Find where the given text appears and provide that cell's center as (X, Y) coordinate. 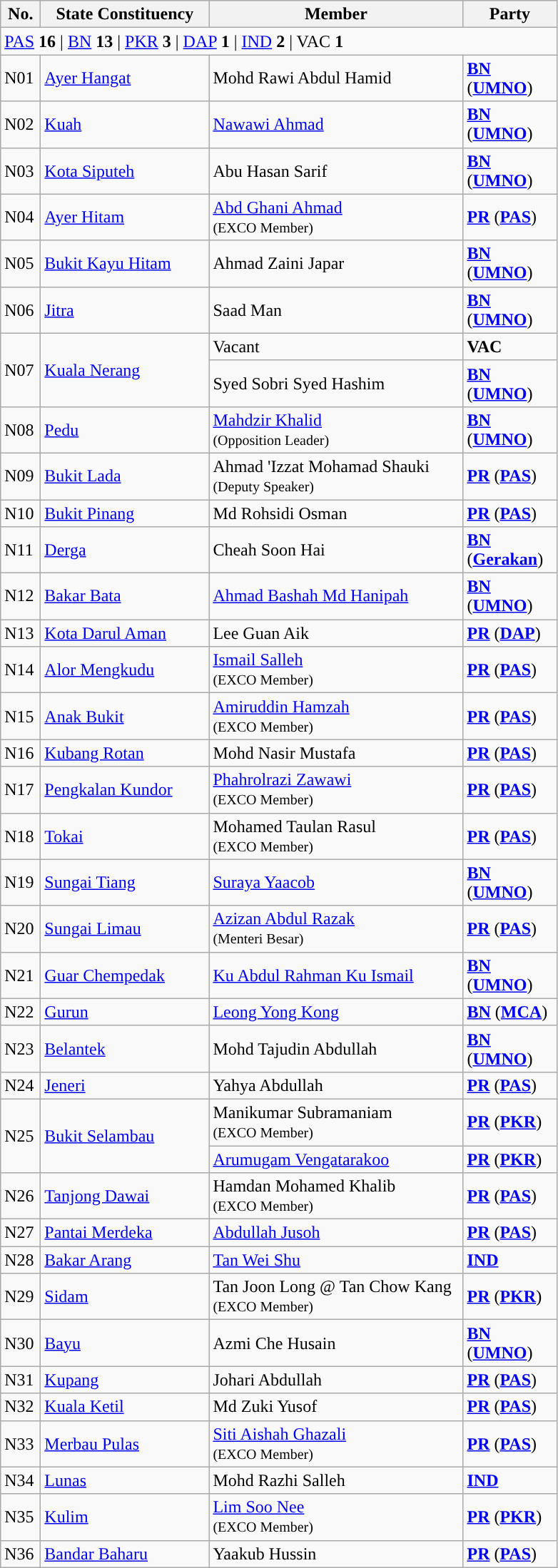
Pengkalan Kundor (125, 790)
BN (Gerakan) (509, 550)
Abd Ghani Ahmad (EXCO Member) (336, 217)
N36 (21, 1554)
Abu Hasan Sarif (336, 171)
Bayu (125, 1343)
Alor Mengkudu (125, 670)
Saad Man (336, 309)
N23 (21, 1048)
Jeneri (125, 1085)
Bandar Baharu (125, 1554)
N07 (21, 369)
Phahrolrazi Zawawi (EXCO Member) (336, 790)
N05 (21, 264)
Ahmad 'Izzat Mohamad Shauki (Deputy Speaker) (336, 476)
N09 (21, 476)
State Constituency (125, 14)
N13 (21, 633)
Kuah (125, 124)
Kuala Ketil (125, 1407)
N35 (21, 1517)
Ismail Salleh (EXCO Member) (336, 670)
Gurun (125, 1012)
Mahdzir Khalid (Opposition Leader) (336, 429)
Ahmad Zaini Japar (336, 264)
N10 (21, 513)
N15 (21, 716)
N24 (21, 1085)
Ku Abdul Rahman Ku Ismail (336, 975)
Yaakub Hussin (336, 1554)
Ahmad Bashah Md Hanipah (336, 596)
Kulim (125, 1517)
N11 (21, 550)
Mohd Tajudin Abdullah (336, 1048)
Lim Soo Nee (EXCO Member) (336, 1517)
Suraya Yaacob (336, 883)
Bukit Kayu Hitam (125, 264)
PR (DAP) (509, 633)
N12 (21, 596)
N02 (21, 124)
Tan Joon Long @ Tan Chow Kang (EXCO Member) (336, 1296)
N03 (21, 171)
Md Rohsidi Osman (336, 513)
N30 (21, 1343)
Tanjong Dawai (125, 1197)
Lee Guan Aik (336, 633)
N31 (21, 1380)
VAC (509, 347)
Derga (125, 550)
Mohd Nasir Mustafa (336, 753)
Mohd Rawi Abdul Hamid (336, 78)
Hamdan Mohamed Khalib (EXCO Member) (336, 1197)
N17 (21, 790)
Jitra (125, 309)
BN (MCA) (509, 1012)
N29 (21, 1296)
Azizan Abdul Razak (Menteri Besar) (336, 928)
N19 (21, 883)
N27 (21, 1233)
N01 (21, 78)
N26 (21, 1197)
N20 (21, 928)
Kubang Rotan (125, 753)
N28 (21, 1260)
Mohd Razhi Salleh (336, 1480)
N06 (21, 309)
Leong Yong Kong (336, 1012)
Abdullah Jusoh (336, 1233)
Pedu (125, 429)
N16 (21, 753)
Vacant (336, 347)
N33 (21, 1443)
Merbau Pulas (125, 1443)
Bakar Bata (125, 596)
PAS 16 | BN 13 | PKR 3 | DAP 1 | IND 2 | VAC 1 (278, 41)
Bakar Arang (125, 1260)
Kota Siputeh (125, 171)
Nawawi Ahmad (336, 124)
Siti Aishah Ghazali (EXCO Member) (336, 1443)
N14 (21, 670)
Bukit Selambau (125, 1135)
Tan Wei Shu (336, 1260)
Kupang (125, 1380)
Ayer Hitam (125, 217)
N32 (21, 1407)
Member (336, 14)
Azmi Che Husain (336, 1343)
N25 (21, 1135)
Arumugam Vengatarakoo (336, 1159)
Tokai (125, 836)
Anak Bukit (125, 716)
Md Zuki Yusof (336, 1407)
Kota Darul Aman (125, 633)
N21 (21, 975)
N08 (21, 429)
N34 (21, 1480)
N18 (21, 836)
Guar Chempedak (125, 975)
Bukit Lada (125, 476)
Manikumar Subramaniam (EXCO Member) (336, 1122)
No. (21, 14)
Johari Abdullah (336, 1380)
Amiruddin Hamzah (EXCO Member) (336, 716)
N22 (21, 1012)
Cheah Soon Hai (336, 550)
Pantai Merdeka (125, 1233)
N04 (21, 217)
Mohamed Taulan Rasul (EXCO Member) (336, 836)
Yahya Abdullah (336, 1085)
Kuala Nerang (125, 369)
Belantek (125, 1048)
Party (509, 14)
Sidam (125, 1296)
Lunas (125, 1480)
Ayer Hangat (125, 78)
Syed Sobri Syed Hashim (336, 384)
Bukit Pinang (125, 513)
Sungai Tiang (125, 883)
Sungai Limau (125, 928)
